Provide the (X, Y) coordinate of the cell's center where the given text is located.  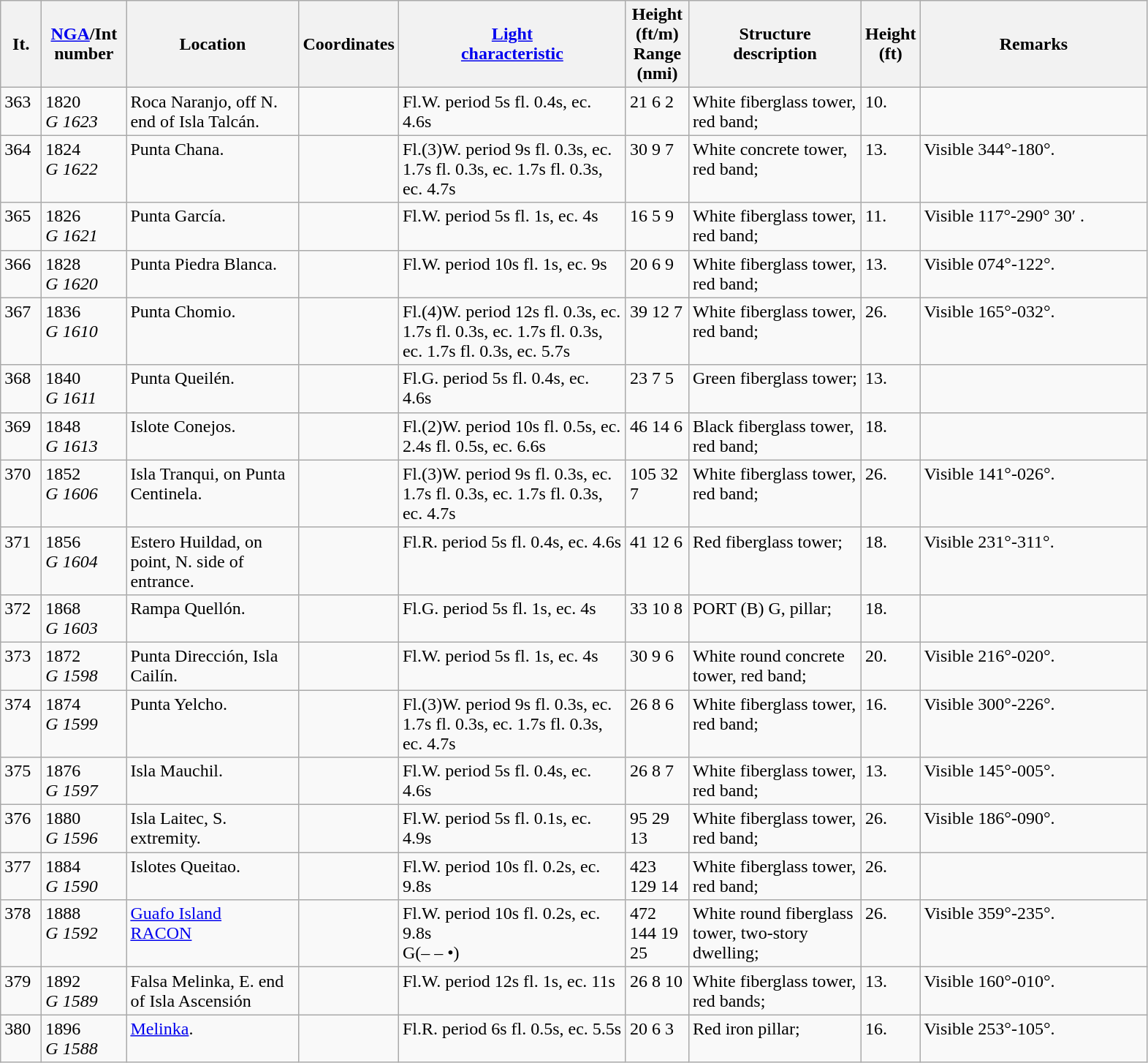
1848G 1613 (84, 436)
1856G 1604 (84, 561)
1828G 1620 (84, 273)
33 10 8 (657, 618)
367 (21, 331)
26 8 7 (657, 781)
1826G 1621 (84, 227)
39 12 7 (657, 331)
380 (21, 1038)
Guafo Island RACON (213, 934)
1896G 1588 (84, 1038)
371 (21, 561)
378 (21, 934)
Red fiberglass tower; (775, 561)
Punta Queilén. (213, 389)
26 8 6 (657, 724)
11. (891, 227)
369 (21, 436)
10. (891, 111)
Visible 253°-105°. (1033, 1038)
Red iron pillar; (775, 1038)
Black fiberglass tower, red band; (775, 436)
372 (21, 618)
373 (21, 665)
377 (21, 876)
White round concrete tower, red band; (775, 665)
366 (21, 273)
Visible 074°-122°. (1033, 273)
Islotes Queitao. (213, 876)
Visible 186°-090°. (1033, 829)
Falsa Melinka, E. end of Isla Ascensión (213, 991)
26 8 10 (657, 991)
30 9 6 (657, 665)
Height (ft) (891, 44)
Punta Chomio. (213, 331)
423 129 14 (657, 876)
It. (21, 44)
365 (21, 227)
1820G 1623 (84, 111)
1876G 1597 (84, 781)
Visible 359°-235°. (1033, 934)
Visible 344°-180°. (1033, 169)
370 (21, 493)
95 29 13 (657, 829)
Visible 165°-032°. (1033, 331)
Fl.W. period 5s fl. 0.1s, ec. 4.9s (512, 829)
376 (21, 829)
Lightcharacteristic (512, 44)
20 6 3 (657, 1038)
Fl.W. period 10s fl. 0.2s, ec. 9.8s (512, 876)
Melinka. (213, 1038)
20. (891, 665)
16 5 9 (657, 227)
364 (21, 169)
1852G 1606 (84, 493)
379 (21, 991)
Isla Tranqui, on Punta Centinela. (213, 493)
1868G 1603 (84, 618)
1872G 1598 (84, 665)
1840G 1611 (84, 389)
Punta Yelcho. (213, 724)
368 (21, 389)
Fl.R. period 5s fl. 0.4s, ec. 4.6s (512, 561)
46 14 6 (657, 436)
Visible 141°-026°. (1033, 493)
Remarks (1033, 44)
Green fiberglass tower; (775, 389)
1884G 1590 (84, 876)
Location (213, 44)
Coordinates (349, 44)
30 9 7 (657, 169)
Punta Chana. (213, 169)
374 (21, 724)
Visible 160°-010°. (1033, 991)
23 7 5 (657, 389)
1836G 1610 (84, 331)
Isla Laitec, S. extremity. (213, 829)
Height (ft/m)Range (nmi) (657, 44)
Punta Piedra Blanca. (213, 273)
Fl.W. period 10s fl. 0.2s, ec. 9.8s G(– – •) (512, 934)
Rampa Quellón. (213, 618)
Visible 145°-005°. (1033, 781)
Fl.W. period 12s fl. 1s, ec. 11s (512, 991)
Isla Mauchil. (213, 781)
Punta García. (213, 227)
472 144 19 25 (657, 934)
Fl.G. period 5s fl. 1s, ec. 4s (512, 618)
20 6 9 (657, 273)
Structuredescription (775, 44)
Roca Naranjo, off N. end of Isla Talcán. (213, 111)
Punta Dirección, Isla Cailín. (213, 665)
Fl.W. period 10s fl. 1s, ec. 9s (512, 273)
White concrete tower, red band; (775, 169)
Fl.G. period 5s fl. 0.4s, ec. 4.6s (512, 389)
21 6 2 (657, 111)
Fl.R. period 6s fl. 0.5s, ec. 5.5s (512, 1038)
Islote Conejos. (213, 436)
PORT (B) G, pillar; (775, 618)
Fl.(4)W. period 12s fl. 0.3s, ec. 1.7s fl. 0.3s, ec. 1.7s fl. 0.3s, ec. 1.7s fl. 0.3s, ec. 5.7s (512, 331)
363 (21, 111)
Estero Huildad, on point, N. side of entrance. (213, 561)
105 32 7 (657, 493)
Visible 300°-226°. (1033, 724)
Fl.(2)W. period 10s fl. 0.5s, ec. 2.4s fl. 0.5s, ec. 6.6s (512, 436)
41 12 6 (657, 561)
Visible 231°-311°. (1033, 561)
Visible 117°-290° 30′ . (1033, 227)
1824G 1622 (84, 169)
375 (21, 781)
1888G 1592 (84, 934)
1874G 1599 (84, 724)
White round fiberglass tower, two-story dwelling; (775, 934)
Visible 216°-020°. (1033, 665)
White fiberglass tower, red bands; (775, 991)
1880G 1596 (84, 829)
NGA/Intnumber (84, 44)
1892G 1589 (84, 991)
